Determine the [x, y] coordinate at the center of the cell enclosing the given text.  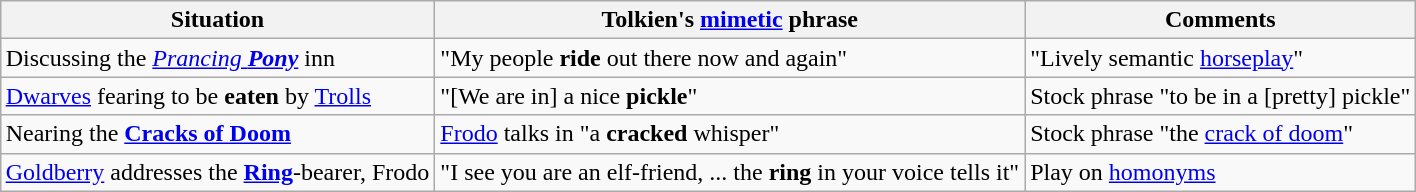
"I see you are an elf-friend, ... the ring in your voice tells it" [730, 172]
Situation [218, 20]
Stock phrase "the crack of doom" [1220, 134]
Comments [1220, 20]
Tolkien's mimetic phrase [730, 20]
Stock phrase "to be in a [pretty] pickle" [1220, 96]
Nearing the Cracks of Doom [218, 134]
"My people ride out there now and again" [730, 58]
"Lively semantic horseplay" [1220, 58]
Frodo talks in "a cracked whisper" [730, 134]
"[We are in] a nice pickle" [730, 96]
Discussing the Prancing Pony inn [218, 58]
Play on homonyms [1220, 172]
Goldberry addresses the Ring-bearer, Frodo [218, 172]
Dwarves fearing to be eaten by Trolls [218, 96]
